Output the [x, y] coordinate of the center of the cell containing the given text.  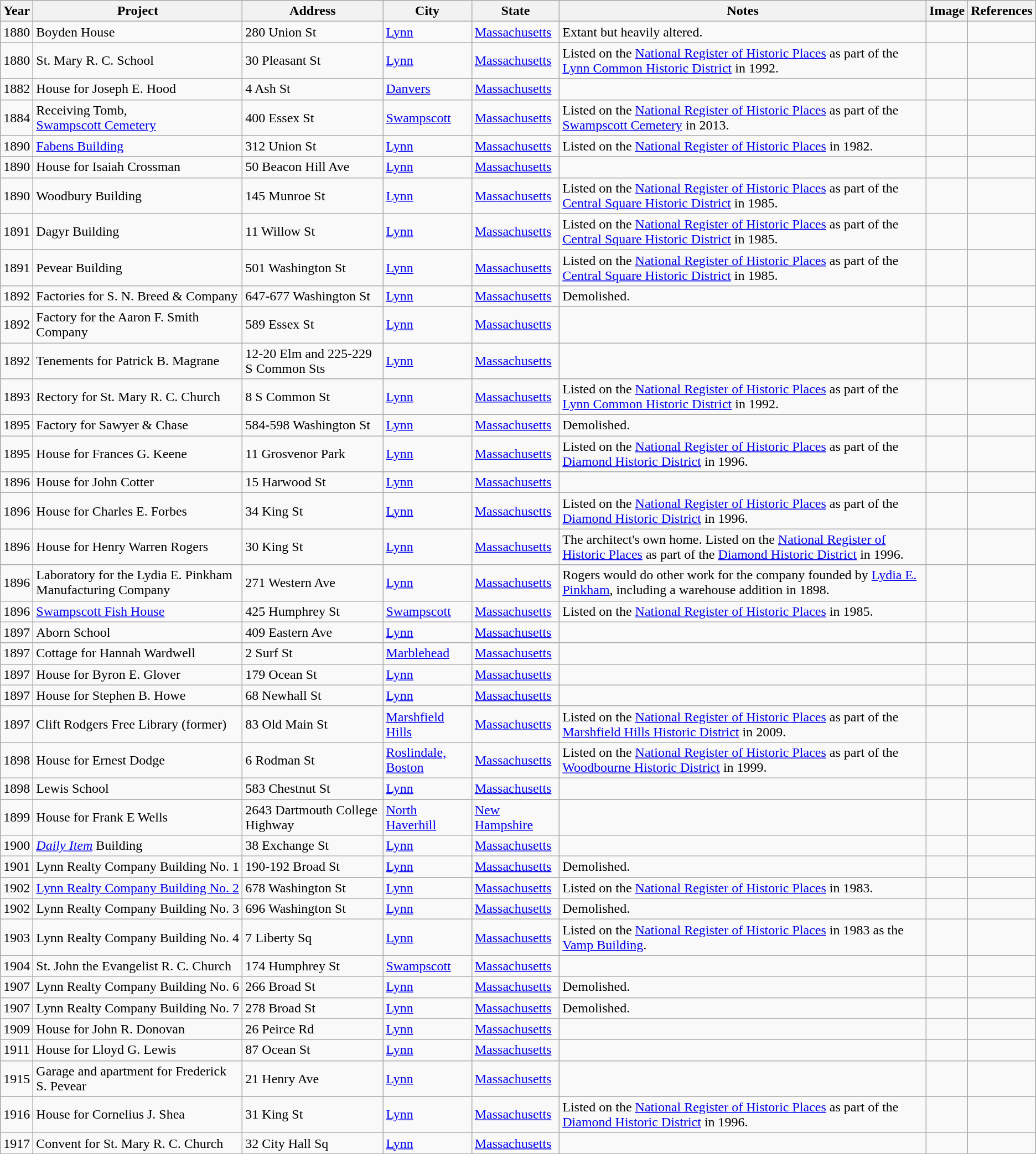
Tenements for Patrick B. Magrane [138, 361]
Dagyr Building [138, 231]
1916 [17, 1114]
696 Washington St [313, 909]
Lewis School [138, 788]
1884 [17, 117]
647-677 Washington St [313, 296]
400 Essex St [313, 117]
Listed on the National Register of Historic Places in 1982. [743, 146]
50 Beacon Hill Ave [313, 167]
280 Union St [313, 32]
30 King St [313, 547]
312 Union St [313, 146]
Fabens Building [138, 146]
Image [947, 11]
1882 [17, 89]
New Hampshire [515, 817]
26 Peirce Rd [313, 1029]
City [427, 11]
Lynn Realty Company Building No. 1 [138, 867]
St. Mary R. C. School [138, 61]
House for Stephen B. Howe [138, 695]
30 Pleasant St [313, 61]
Notes [743, 11]
278 Broad St [313, 1008]
Receiving Tomb,Swampscott Cemetery [138, 117]
425 Humphrey St [313, 611]
Laboratory for the Lydia E. Pinkham Manufacturing Company [138, 583]
Woodbury Building [138, 196]
1909 [17, 1029]
House for Ernest Dodge [138, 760]
266 Broad St [313, 987]
1917 [17, 1143]
11 Willow St [313, 231]
87 Ocean St [313, 1050]
Factory for Sawyer & Chase [138, 425]
6 Rodman St [313, 760]
House for Byron E. Glover [138, 674]
Lynn Realty Company Building No. 3 [138, 909]
Aborn School [138, 632]
Cottage for Hannah Wardwell [138, 653]
1900 [17, 846]
4 Ash St [313, 89]
Listed on the National Register of Historic Places as part of the Marshfield Hills Historic District in 2009. [743, 724]
Pevear Building [138, 268]
The architect's own home. Listed on the National Register of Historic Places as part of the Diamond Historic District in 1996. [743, 547]
Roslindale, Boston [427, 760]
Listed on the National Register of Historic Places as part of the Swampscott Cemetery in 2013. [743, 117]
House for Charles E. Forbes [138, 511]
Marblehead [427, 653]
83 Old Main St [313, 724]
Listed on the National Register of Historic Places as part of the Woodbourne Historic District in 1999. [743, 760]
190-192 Broad St [313, 867]
Danvers [427, 89]
501 Washington St [313, 268]
House for Cornelius J. Shea [138, 1114]
Factories for S. N. Breed & Company [138, 296]
Lynn Realty Company Building No. 2 [138, 888]
409 Eastern Ave [313, 632]
174 Humphrey St [313, 966]
Daily Item Building [138, 846]
1901 [17, 867]
2 Surf St [313, 653]
32 City Hall Sq [313, 1143]
1899 [17, 817]
678 Washington St [313, 888]
34 King St [313, 511]
Lynn Realty Company Building No. 6 [138, 987]
1903 [17, 937]
Address [313, 11]
North Haverhill [427, 817]
Listed on the National Register of Historic Places in 1983. [743, 888]
11 Grosvenor Park [313, 454]
Project [138, 11]
House for Frank E Wells [138, 817]
8 S Common St [313, 397]
7 Liberty Sq [313, 937]
Lynn Realty Company Building No. 4 [138, 937]
Clift Rodgers Free Library (former) [138, 724]
House for John R. Donovan [138, 1029]
21 Henry Ave [313, 1079]
Swampscott Fish House [138, 611]
State [515, 11]
House for John Cotter [138, 482]
Rogers would do other work for the company founded by Lydia E. Pinkham, including a warehouse addition in 1898. [743, 583]
1893 [17, 397]
Extant but heavily altered. [743, 32]
2643 Dartmouth College Highway [313, 817]
68 Newhall St [313, 695]
1915 [17, 1079]
House for Joseph E. Hood [138, 89]
St. John the Evangelist R. C. Church [138, 966]
Year [17, 11]
Listed on the National Register of Historic Places in 1983 as the Vamp Building. [743, 937]
589 Essex St [313, 324]
584-598 Washington St [313, 425]
145 Munroe St [313, 196]
House for Frances G. Keene [138, 454]
15 Harwood St [313, 482]
References [1002, 11]
1911 [17, 1050]
House for Lloyd G. Lewis [138, 1050]
583 Chestnut St [313, 788]
31 King St [313, 1114]
Factory for the Aaron F. Smith Company [138, 324]
Convent for St. Mary R. C. Church [138, 1143]
Marshfield Hills [427, 724]
House for Isaiah Crossman [138, 167]
179 Ocean St [313, 674]
38 Exchange St [313, 846]
271 Western Ave [313, 583]
12-20 Elm and 225-229 S Common Sts [313, 361]
Lynn Realty Company Building No. 7 [138, 1008]
Rectory for St. Mary R. C. Church [138, 397]
House for Henry Warren Rogers [138, 547]
1904 [17, 966]
Boyden House [138, 32]
Garage and apartment for Frederick S. Pevear [138, 1079]
Listed on the National Register of Historic Places in 1985. [743, 611]
